Detect which cell encompasses the target text, then output its [x, y] center coordinate. 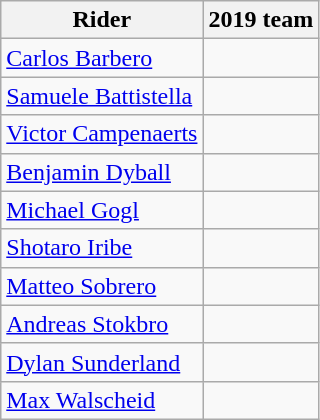
2019 team [261, 20]
Max Walscheid [102, 400]
Andreas Stokbro [102, 324]
Benjamin Dyball [102, 172]
Rider [102, 20]
Shotaro Iribe [102, 248]
Dylan Sunderland [102, 362]
Carlos Barbero [102, 58]
Victor Campenaerts [102, 134]
Matteo Sobrero [102, 286]
Michael Gogl [102, 210]
Samuele Battistella [102, 96]
